Identify which cell holds the provided text, then report its [X, Y] central coordinate. 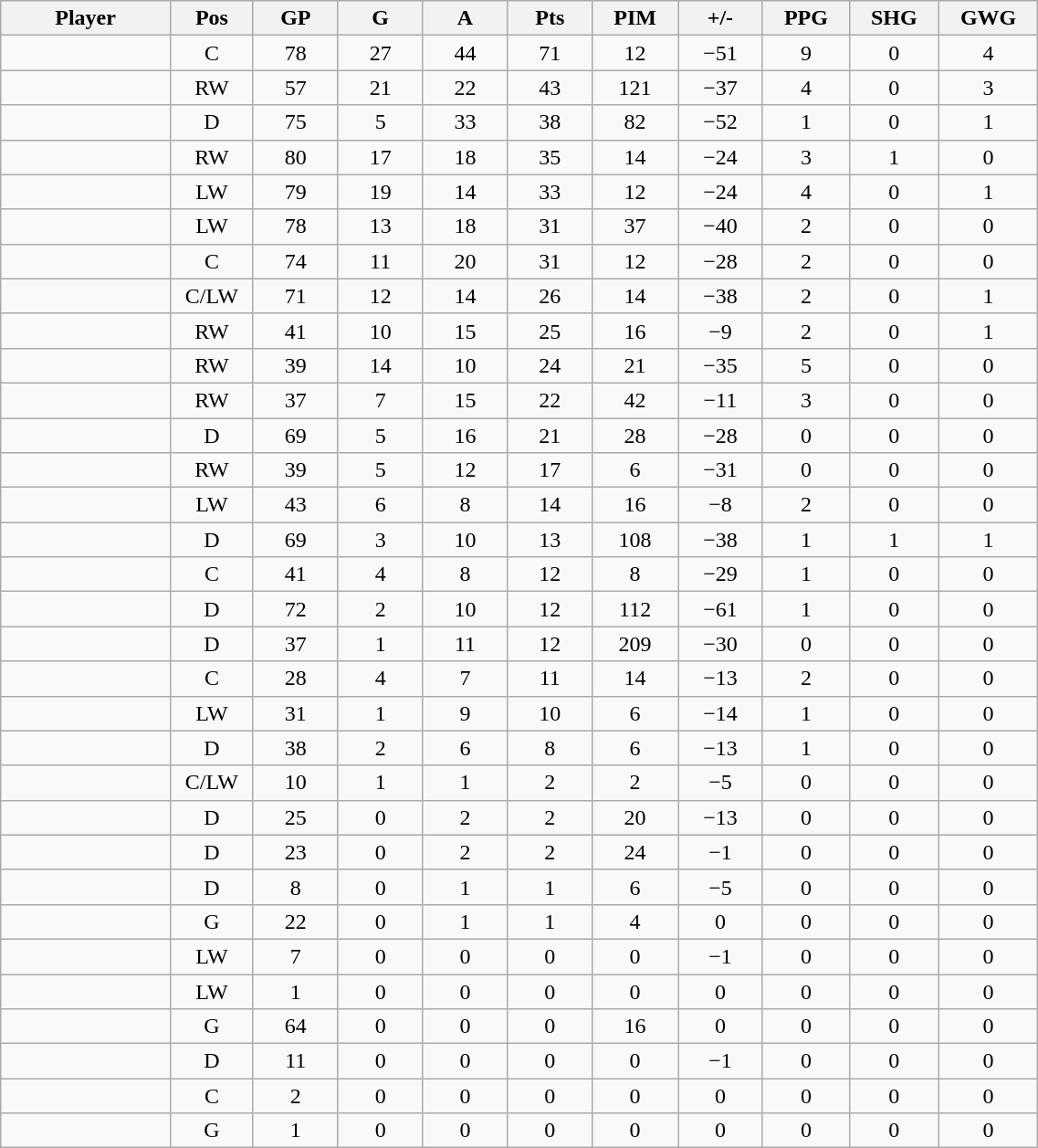
27 [380, 53]
44 [466, 53]
−61 [719, 609]
Pos [212, 18]
26 [550, 296]
−14 [719, 713]
GP [296, 18]
Pts [550, 18]
79 [296, 192]
−52 [719, 122]
−40 [719, 226]
−35 [719, 365]
−9 [719, 331]
−37 [719, 88]
SHG [894, 18]
72 [296, 609]
PPG [805, 18]
80 [296, 157]
PIM [635, 18]
−8 [719, 505]
74 [296, 261]
A [466, 18]
−30 [719, 644]
Player [86, 18]
GWG [988, 18]
−29 [719, 574]
−31 [719, 470]
121 [635, 88]
112 [635, 609]
75 [296, 122]
64 [296, 1027]
42 [635, 400]
108 [635, 540]
19 [380, 192]
82 [635, 122]
23 [296, 852]
+/- [719, 18]
−11 [719, 400]
57 [296, 88]
209 [635, 644]
−51 [719, 53]
35 [550, 157]
